Extract the [x, y] coordinate from the center of the cell holding the provided text.  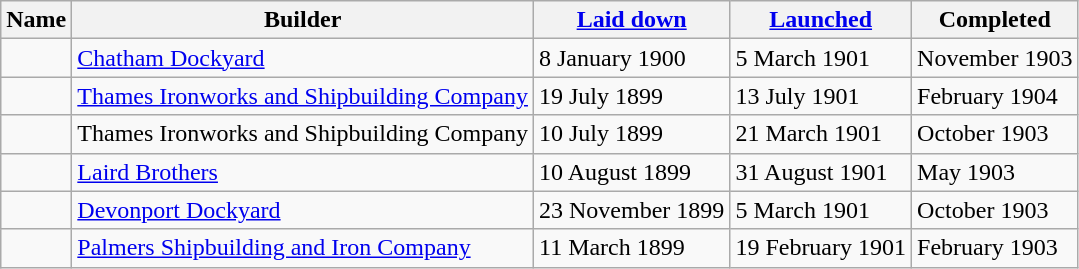
Name [36, 20]
10 August 1899 [631, 172]
31 August 1901 [821, 172]
February 1904 [995, 96]
Chatham Dockyard [303, 58]
Builder [303, 20]
21 March 1901 [821, 134]
Palmers Shipbuilding and Iron Company [303, 248]
Completed [995, 20]
Launched [821, 20]
8 January 1900 [631, 58]
13 July 1901 [821, 96]
November 1903 [995, 58]
May 1903 [995, 172]
11 March 1899 [631, 248]
23 November 1899 [631, 210]
19 February 1901 [821, 248]
February 1903 [995, 248]
Laid down [631, 20]
Devonport Dockyard [303, 210]
Laird Brothers [303, 172]
10 July 1899 [631, 134]
19 July 1899 [631, 96]
